Scan for the cell matching the given text and deliver its (x, y) coordinate at center. 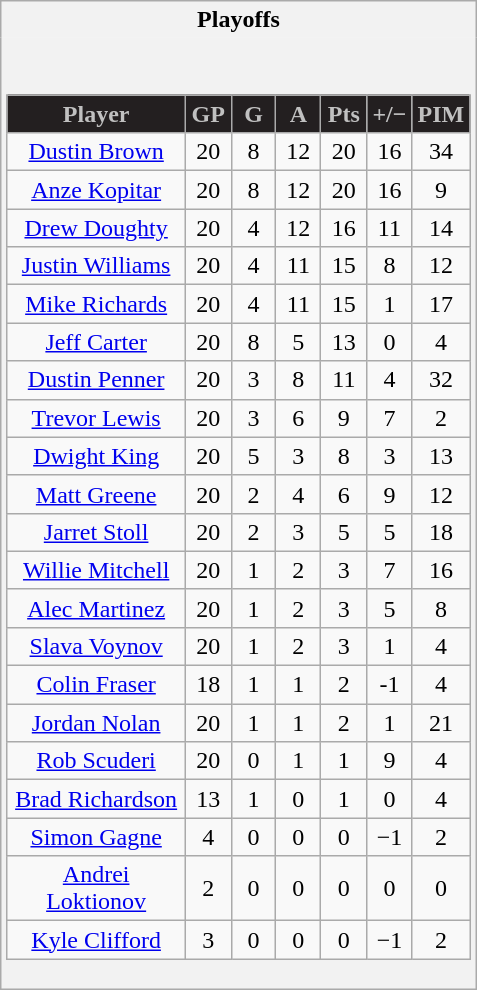
Jordan Nolan (96, 723)
Drew Doughty (96, 228)
34 (441, 152)
PIM (441, 114)
14 (441, 228)
GP (208, 114)
Dustin Penner (96, 380)
Willie Mitchell (96, 570)
Jarret Stoll (96, 532)
21 (441, 723)
Simon Gagne (96, 837)
Dwight King (96, 456)
Kyle Clifford (96, 940)
G (254, 114)
Rob Scuderi (96, 761)
Mike Richards (96, 304)
Pts (344, 114)
Matt Greene (96, 494)
Anze Kopitar (96, 190)
Andrei Loktionov (96, 888)
Playoffs (238, 20)
Dustin Brown (96, 152)
+/− (390, 114)
32 (441, 380)
Player (96, 114)
Brad Richardson (96, 799)
A (298, 114)
Jeff Carter (96, 342)
-1 (390, 685)
Justin Williams (96, 266)
Trevor Lewis (96, 418)
Slava Voynov (96, 646)
Colin Fraser (96, 685)
Alec Martinez (96, 608)
17 (441, 304)
